Determine the (x, y) coordinate at the center of the cell enclosing the given text.  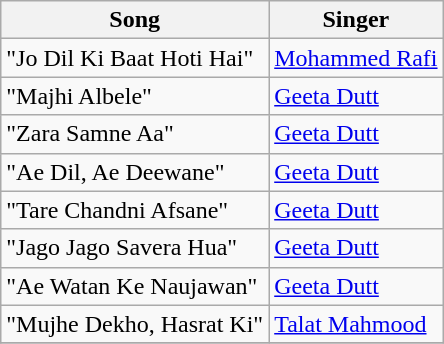
"Jago Jago Savera Hua" (135, 248)
"Mujhe Dekho, Hasrat Ki" (135, 324)
Talat Mahmood (356, 324)
"Zara Samne Aa" (135, 134)
Singer (356, 20)
Mohammed Rafi (356, 58)
"Ae Watan Ke Naujawan" (135, 286)
"Majhi Albele" (135, 96)
"Tare Chandni Afsane" (135, 210)
"Ae Dil, Ae Deewane" (135, 172)
Song (135, 20)
"Jo Dil Ki Baat Hoti Hai" (135, 58)
